For the text-containing cell, return its midpoint in (X, Y) coordinate format. 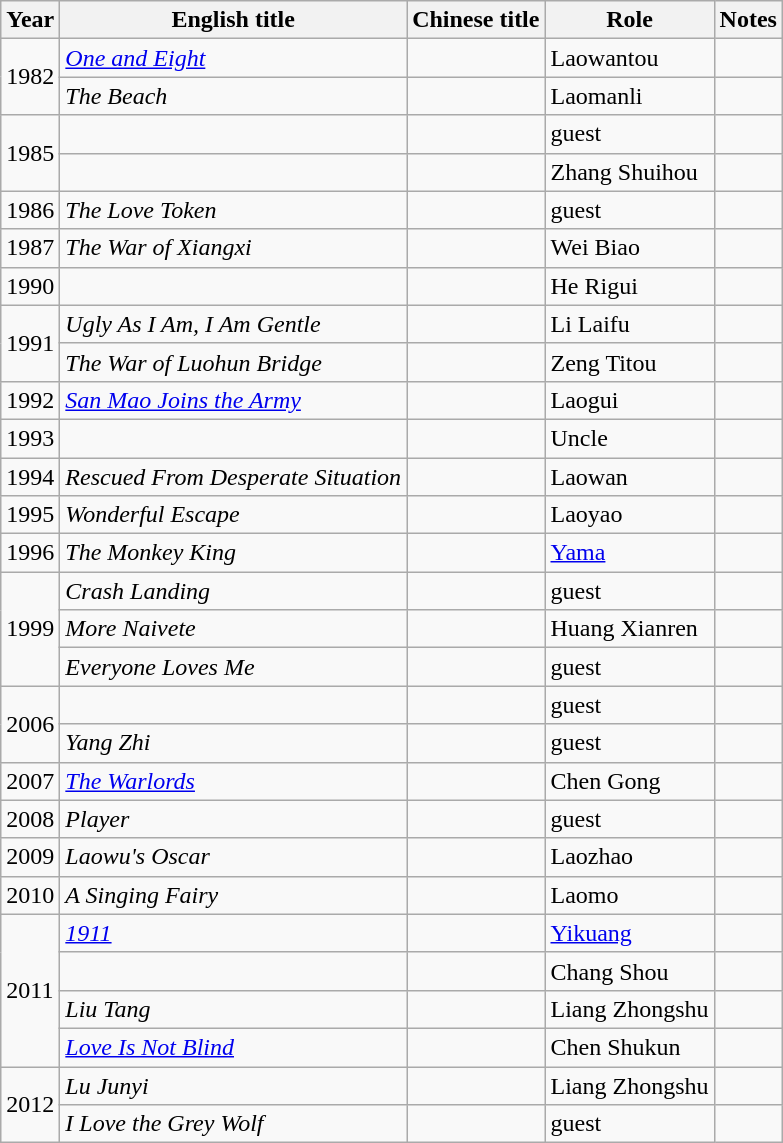
Wonderful Escape (234, 515)
Yikuang (630, 933)
Chen Gong (630, 781)
Crash Landing (234, 591)
1993 (30, 438)
Wei Biao (630, 248)
1995 (30, 515)
1990 (30, 286)
The Beach (234, 96)
Year (30, 20)
2009 (30, 857)
Uncle (630, 438)
He Rigui (630, 286)
1985 (30, 153)
Notes (748, 20)
A Singing Fairy (234, 895)
2006 (30, 724)
I Love the Grey Wolf (234, 1124)
The War of Xiangxi (234, 248)
Ugly As I Am, I Am Gentle (234, 324)
2008 (30, 819)
Laoyao (630, 515)
Laowan (630, 477)
Lu Junyi (234, 1085)
Zhang Shuihou (630, 172)
Laowu's Oscar (234, 857)
1987 (30, 248)
Yama (630, 553)
Role (630, 20)
Huang Xianren (630, 629)
2007 (30, 781)
San Mao Joins the Army (234, 400)
Everyone Loves Me (234, 667)
The Warlords (234, 781)
English title (234, 20)
Laogui (630, 400)
Rescued From Desperate Situation (234, 477)
2012 (30, 1104)
One and Eight (234, 58)
1986 (30, 210)
Laozhao (630, 857)
Chinese title (476, 20)
Li Laifu (630, 324)
1991 (30, 343)
Love Is Not Blind (234, 1047)
1996 (30, 553)
1911 (234, 933)
Liu Tang (234, 1009)
The War of Luohun Bridge (234, 362)
Laowantou (630, 58)
Laomo (630, 895)
Chang Shou (630, 971)
2010 (30, 895)
1994 (30, 477)
2011 (30, 990)
The Love Token (234, 210)
Chen Shukun (630, 1047)
Player (234, 819)
Laomanli (630, 96)
Zeng Titou (630, 362)
More Naivete (234, 629)
1982 (30, 77)
1992 (30, 400)
The Monkey King (234, 553)
Yang Zhi (234, 743)
1999 (30, 629)
